From the cell containing the given text, extract its center point as [x, y] coordinate. 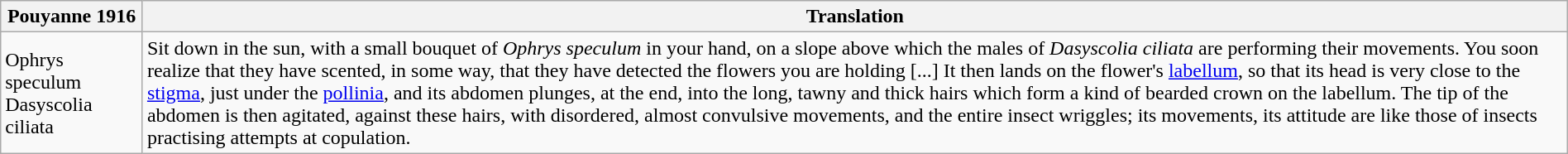
Pouyanne 1916 [72, 17]
Ophrys speculum Dasyscolia ciliata [72, 93]
Translation [855, 17]
